Extract the [X, Y] coordinate from the center of the cell holding the provided text.  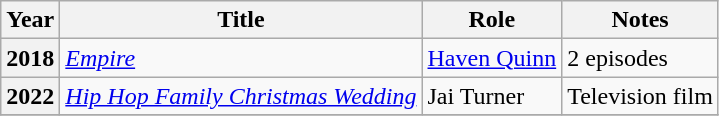
2 episodes [640, 58]
2022 [30, 96]
Year [30, 20]
Empire [241, 58]
Notes [640, 20]
Hip Hop Family Christmas Wedding [241, 96]
Jai Turner [492, 96]
Television film [640, 96]
2018 [30, 58]
Role [492, 20]
Title [241, 20]
Haven Quinn [492, 58]
